Return (x, y) of the center of cell containing provided text 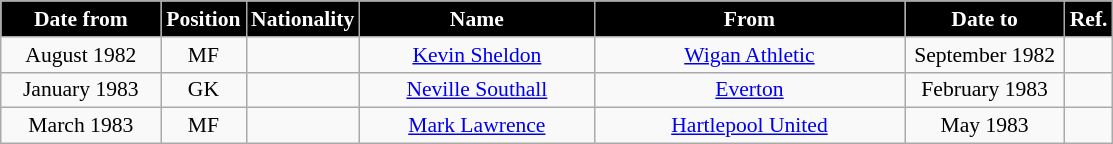
Hartlepool United (749, 126)
Ref. (1089, 19)
May 1983 (985, 126)
September 1982 (985, 55)
February 1983 (985, 90)
GK (204, 90)
Position (204, 19)
Name (476, 19)
From (749, 19)
Date to (985, 19)
March 1983 (81, 126)
Neville Southall (476, 90)
Nationality (302, 19)
Date from (81, 19)
Everton (749, 90)
January 1983 (81, 90)
August 1982 (81, 55)
Wigan Athletic (749, 55)
Mark Lawrence (476, 126)
Kevin Sheldon (476, 55)
